Capture the cell that displays the provided text and extract its [x, y] central coordinate. 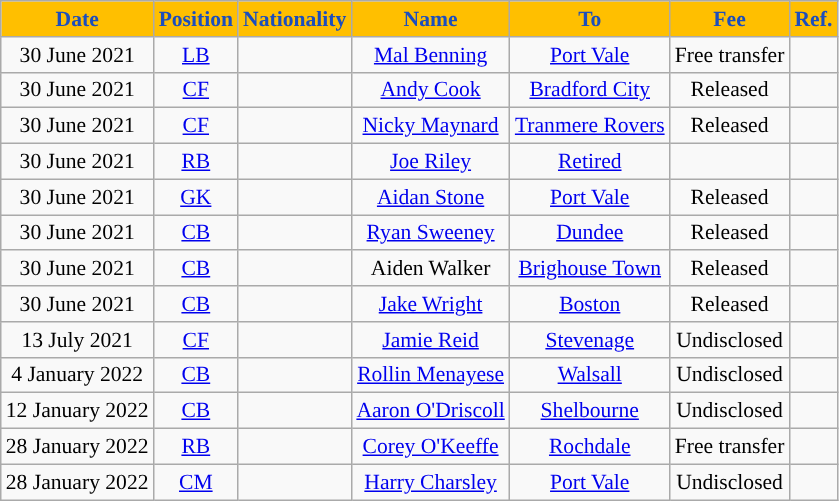
Harry Charsley [430, 482]
Retired [590, 162]
Rochdale [590, 447]
Stevenage [590, 340]
Tranmere Rovers [590, 126]
Position [196, 19]
Ryan Sweeney [430, 233]
Fee [730, 19]
Rollin Menayese [430, 375]
Andy Cook [430, 90]
CM [196, 482]
Nicky Maynard [430, 126]
Corey O'Keeffe [430, 447]
Boston [590, 304]
Mal Benning [430, 55]
Aaron O'Driscoll [430, 411]
LB [196, 55]
4 January 2022 [78, 375]
Bradford City [590, 90]
Brighouse Town [590, 269]
Ref. [813, 19]
GK [196, 197]
12 January 2022 [78, 411]
13 July 2021 [78, 340]
Shelbourne [590, 411]
Dundee [590, 233]
Nationality [294, 19]
Walsall [590, 375]
Joe Riley [430, 162]
Date [78, 19]
Name [430, 19]
Aiden Walker [430, 269]
Jake Wright [430, 304]
Jamie Reid [430, 340]
Aidan Stone [430, 197]
To [590, 19]
